Extract the (x, y) coordinate from the center of the cell holding the provided text.  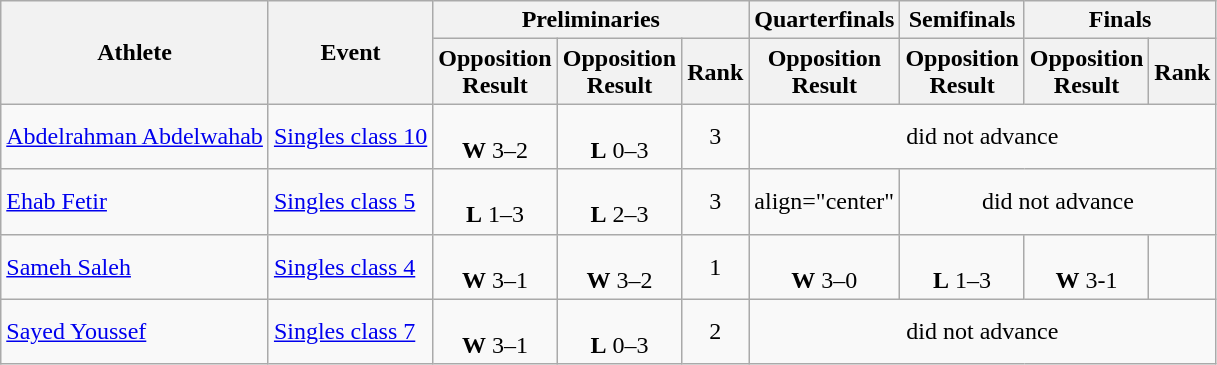
Singles class 5 (350, 202)
W 3–0 (824, 266)
Singles class 4 (350, 266)
Singles class 10 (350, 136)
Preliminaries (591, 20)
Sameh Saleh (135, 266)
Event (350, 52)
Quarterfinals (824, 20)
W 3-1 (1086, 266)
Finals (1120, 20)
Ehab Fetir (135, 202)
2 (716, 332)
L 2–3 (619, 202)
Sayed Youssef (135, 332)
Singles class 7 (350, 332)
1 (716, 266)
Semifinals (962, 20)
align="center" (824, 202)
Abdelrahman Abdelwahab (135, 136)
Athlete (135, 52)
